Find where the given text appears and provide that cell's center as [X, Y] coordinate. 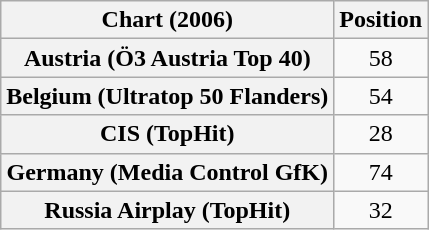
Russia Airplay (TopHit) [168, 210]
74 [381, 172]
32 [381, 210]
CIS (TopHit) [168, 134]
54 [381, 96]
Belgium (Ultratop 50 Flanders) [168, 96]
58 [381, 58]
28 [381, 134]
Position [381, 20]
Germany (Media Control GfK) [168, 172]
Austria (Ö3 Austria Top 40) [168, 58]
Chart (2006) [168, 20]
